Search for the cell housing the specified text and yield its (X, Y) center coordinate. 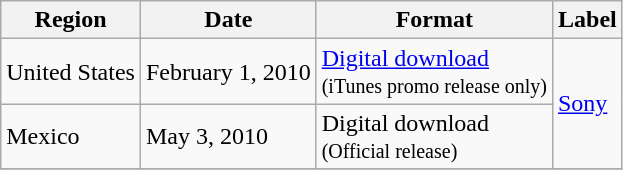
Digital download(Official release) (434, 136)
May 3, 2010 (228, 136)
Region (71, 20)
Date (228, 20)
Mexico (71, 136)
Format (434, 20)
United States (71, 72)
Label (587, 20)
February 1, 2010 (228, 72)
Digital download(iTunes promo release only) (434, 72)
Sony (587, 104)
